Return the (x, y) coordinate for the center point of the cell that contains the specified text.  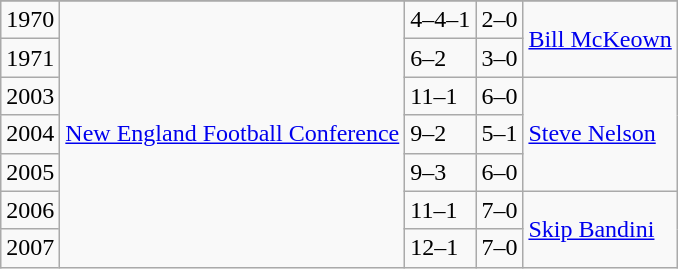
1971 (30, 58)
2–0 (500, 20)
1970 (30, 20)
5–1 (500, 134)
Steve Nelson (600, 134)
3–0 (500, 58)
9–2 (440, 134)
9–3 (440, 172)
12–1 (440, 248)
2003 (30, 96)
Skip Bandini (600, 229)
6–2 (440, 58)
2007 (30, 248)
2004 (30, 134)
4–4–1 (440, 20)
Bill McKeown (600, 39)
2006 (30, 210)
New England Football Conference (232, 134)
2005 (30, 172)
